Capture the cell that displays the provided text and extract its (X, Y) central coordinate. 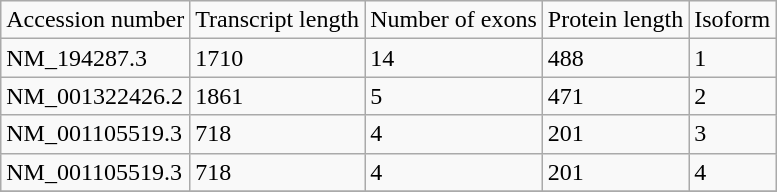
3 (732, 134)
Isoform (732, 20)
14 (454, 58)
1 (732, 58)
Protein length (615, 20)
1710 (278, 58)
Number of exons (454, 20)
5 (454, 96)
471 (615, 96)
488 (615, 58)
NM_001322426.2 (96, 96)
NM_194287.3 (96, 58)
1861 (278, 96)
2 (732, 96)
Accession number (96, 20)
Transcript length (278, 20)
